Scan for the cell matching the given text and deliver its [x, y] coordinate at center. 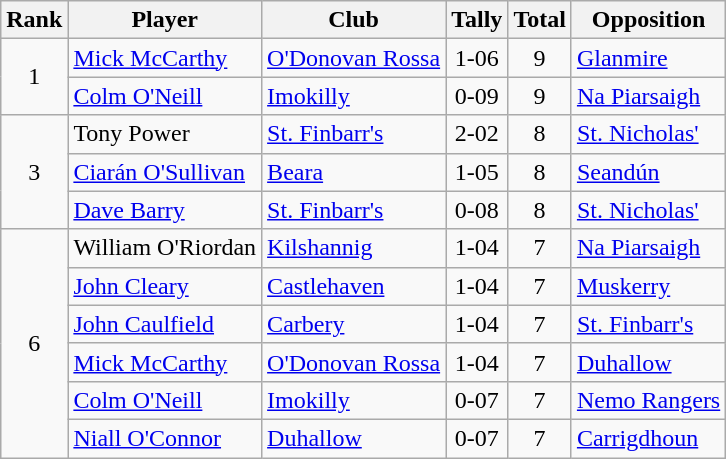
1 [34, 77]
Nemo Rangers [648, 400]
Player [165, 20]
Seandún [648, 172]
Total [540, 20]
3 [34, 172]
John Caulfield [165, 324]
2-02 [477, 134]
0-09 [477, 96]
William O'Riordan [165, 248]
Muskerry [648, 286]
1-05 [477, 172]
Ciarán O'Sullivan [165, 172]
Rank [34, 20]
Dave Barry [165, 210]
Carbery [354, 324]
Tally [477, 20]
Carrigdhoun [648, 438]
Niall O'Connor [165, 438]
Opposition [648, 20]
John Cleary [165, 286]
Glanmire [648, 58]
6 [34, 343]
1-06 [477, 58]
Beara [354, 172]
Castlehaven [354, 286]
0-08 [477, 210]
Tony Power [165, 134]
Kilshannig [354, 248]
Club [354, 20]
